Determine the (X, Y) coordinate at the center of the cell enclosing the given text.  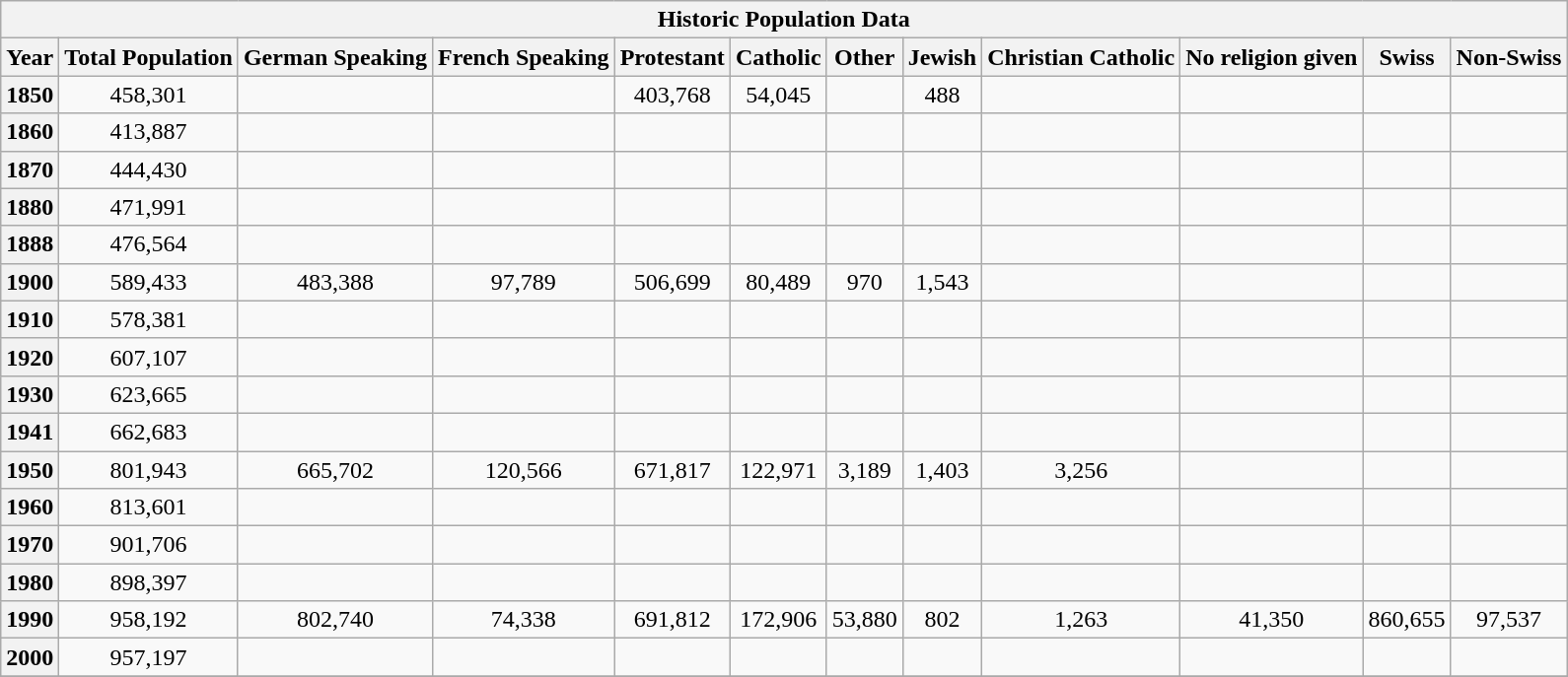
813,601 (149, 508)
Year (30, 57)
860,655 (1406, 620)
1,543 (942, 282)
898,397 (149, 582)
German Speaking (335, 57)
80,489 (778, 282)
488 (942, 95)
957,197 (149, 657)
No religion given (1272, 57)
1,403 (942, 470)
1930 (30, 394)
471,991 (149, 207)
3,256 (1081, 470)
1,263 (1081, 620)
Non-Swiss (1509, 57)
Other (864, 57)
1990 (30, 620)
Catholic (778, 57)
1970 (30, 545)
802,740 (335, 620)
802 (942, 620)
691,812 (673, 620)
97,537 (1509, 620)
1870 (30, 169)
1910 (30, 319)
172,906 (778, 620)
1888 (30, 244)
French Speaking (523, 57)
665,702 (335, 470)
97,789 (523, 282)
54,045 (778, 95)
Christian Catholic (1081, 57)
444,430 (149, 169)
801,943 (149, 470)
Jewish (942, 57)
120,566 (523, 470)
623,665 (149, 394)
Historic Population Data (784, 20)
476,564 (149, 244)
Swiss (1406, 57)
122,971 (778, 470)
1860 (30, 132)
53,880 (864, 620)
662,683 (149, 432)
607,107 (149, 357)
403,768 (673, 95)
1880 (30, 207)
506,699 (673, 282)
2000 (30, 657)
1920 (30, 357)
1941 (30, 432)
901,706 (149, 545)
958,192 (149, 620)
1980 (30, 582)
Protestant (673, 57)
671,817 (673, 470)
970 (864, 282)
3,189 (864, 470)
1900 (30, 282)
578,381 (149, 319)
458,301 (149, 95)
74,338 (523, 620)
1950 (30, 470)
589,433 (149, 282)
483,388 (335, 282)
1850 (30, 95)
Total Population (149, 57)
41,350 (1272, 620)
1960 (30, 508)
413,887 (149, 132)
